Capture the cell that displays the provided text and extract its (X, Y) central coordinate. 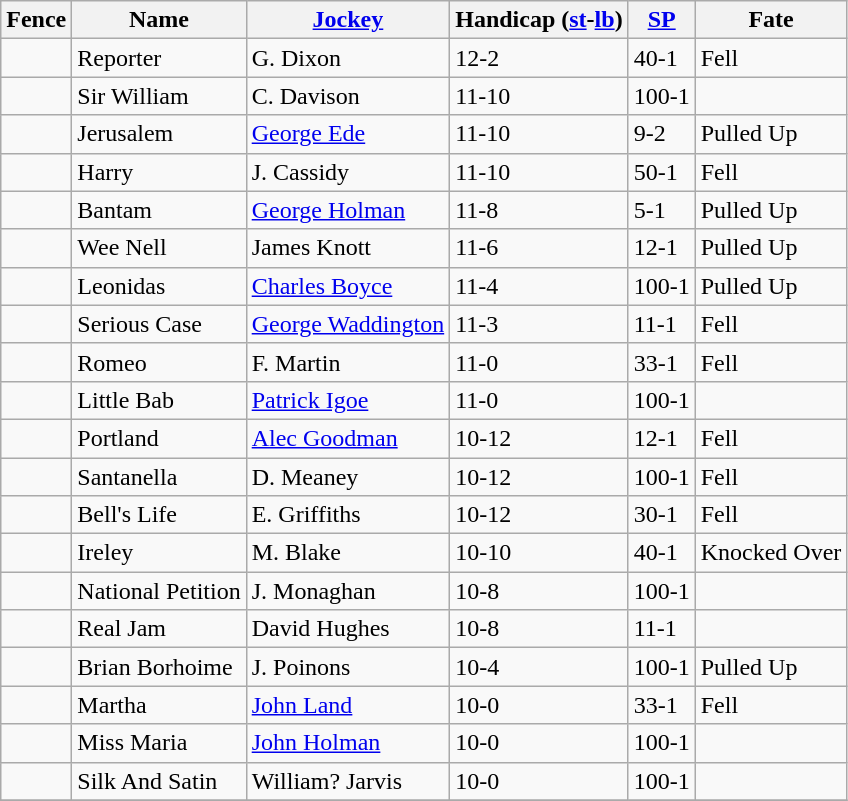
George Waddington (348, 324)
Ireley (159, 553)
Real Jam (159, 629)
Portland (159, 438)
12-2 (539, 58)
Handicap (st-lb) (539, 20)
F. Martin (348, 362)
SP (662, 20)
Jerusalem (159, 134)
John Holman (348, 743)
11-4 (539, 286)
30-1 (662, 515)
J. Poinons (348, 667)
Name (159, 20)
John Land (348, 705)
Bantam (159, 210)
G. Dixon (348, 58)
Romeo (159, 362)
9-2 (662, 134)
M. Blake (348, 553)
5-1 (662, 210)
George Holman (348, 210)
10-4 (539, 667)
J. Cassidy (348, 172)
C. Davison (348, 96)
E. Griffiths (348, 515)
Martha (159, 705)
Santanella (159, 477)
Little Bab (159, 400)
D. Meaney (348, 477)
Alec Goodman (348, 438)
Harry (159, 172)
David Hughes (348, 629)
Silk And Satin (159, 781)
11-6 (539, 248)
Wee Nell (159, 248)
50-1 (662, 172)
Reporter (159, 58)
Sir William (159, 96)
Miss Maria (159, 743)
Knocked Over (771, 553)
11-8 (539, 210)
J. Monaghan (348, 591)
Fence (36, 20)
11-3 (539, 324)
10-10 (539, 553)
National Petition (159, 591)
Fate (771, 20)
George Ede (348, 134)
Patrick Igoe (348, 400)
Serious Case (159, 324)
Charles Boyce (348, 286)
Brian Borhoime (159, 667)
William? Jarvis (348, 781)
Leonidas (159, 286)
James Knott (348, 248)
Bell's Life (159, 515)
Jockey (348, 20)
